Search for the cell housing the specified text and yield its (X, Y) center coordinate. 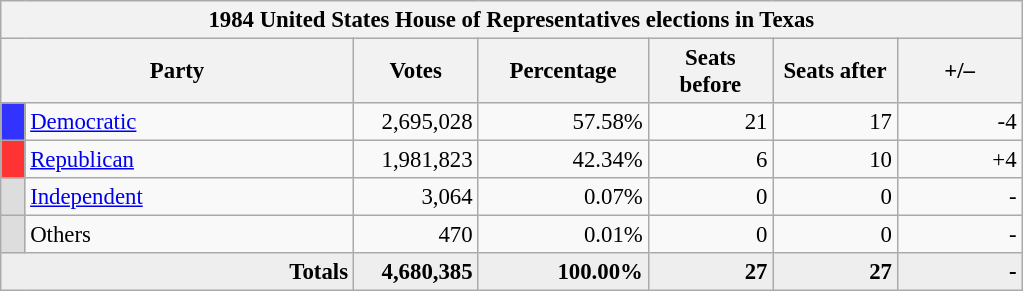
17 (836, 122)
10 (836, 160)
Independent (189, 197)
21 (710, 122)
0.01% (563, 235)
+4 (960, 160)
1,981,823 (416, 160)
3,064 (416, 197)
Others (189, 235)
-4 (960, 122)
Seats before (710, 72)
42.34% (563, 160)
Party (178, 72)
2,695,028 (416, 122)
Votes (416, 72)
6 (710, 160)
57.58% (563, 122)
Percentage (563, 72)
1984 United States House of Representatives elections in Texas (512, 20)
+/– (960, 72)
0.07% (563, 197)
Democratic (189, 122)
Seats after (836, 72)
Republican (189, 160)
470 (416, 235)
